Pinpoint the cell where the given text exists, returning its [X, Y] midpoint coordinate. 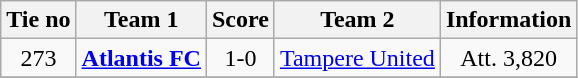
Att. 3,820 [508, 58]
Atlantis FC [141, 58]
Tampere United [357, 58]
Information [508, 20]
1-0 [240, 58]
273 [38, 58]
Score [240, 20]
Team 1 [141, 20]
Team 2 [357, 20]
Tie no [38, 20]
